Return the [X, Y] coordinate for the center point of the cell that contains the specified text.  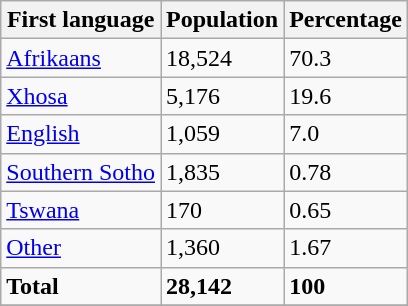
Afrikaans [81, 58]
7.0 [346, 134]
First language [81, 20]
0.78 [346, 172]
English [81, 134]
Total [81, 286]
1,059 [222, 134]
Southern Sotho [81, 172]
19.6 [346, 96]
Population [222, 20]
5,176 [222, 96]
0.65 [346, 210]
18,524 [222, 58]
Xhosa [81, 96]
170 [222, 210]
Percentage [346, 20]
1.67 [346, 248]
Tswana [81, 210]
100 [346, 286]
1,360 [222, 248]
28,142 [222, 286]
70.3 [346, 58]
Other [81, 248]
1,835 [222, 172]
